From the cell containing the given text, extract its center point as [x, y] coordinate. 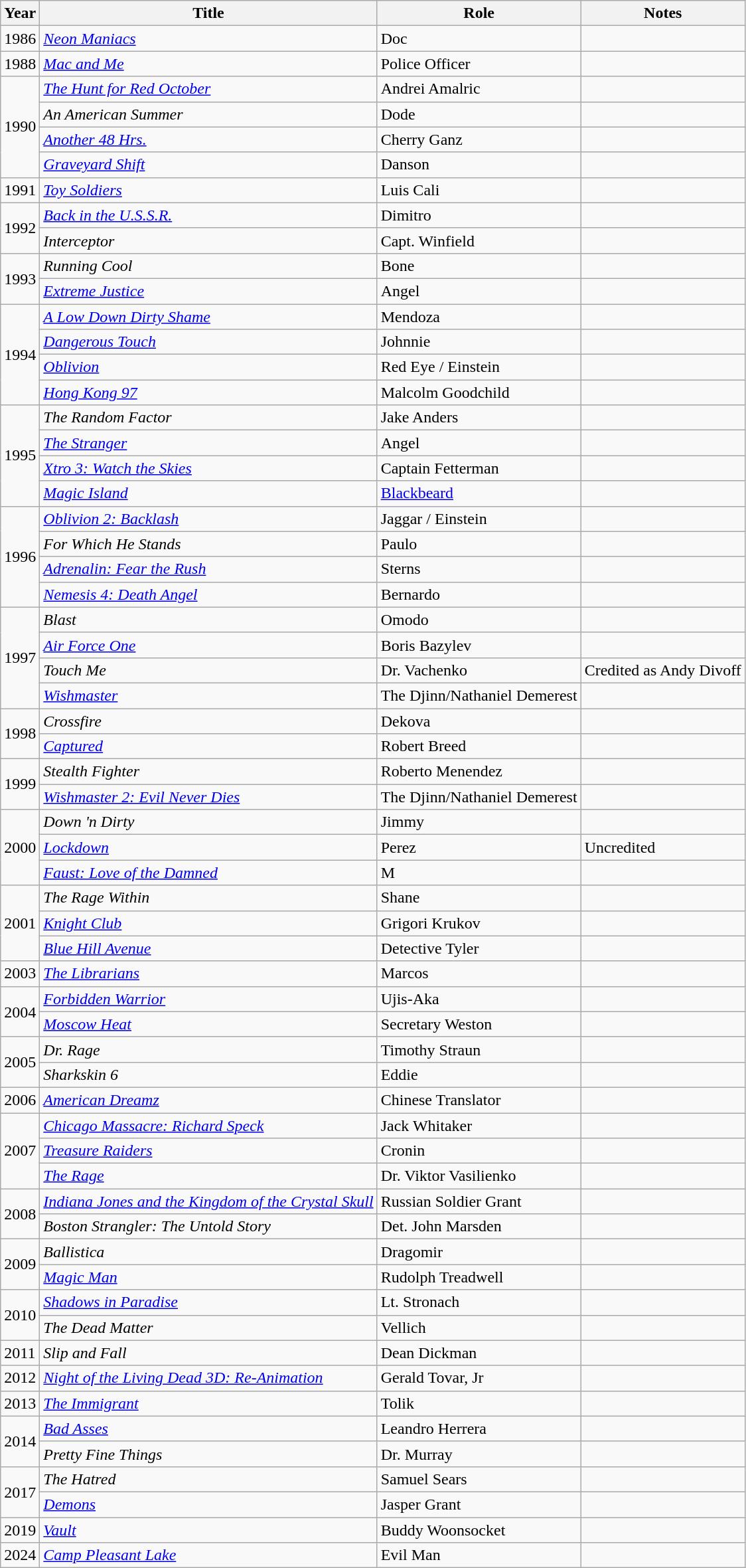
Shadows in Paradise [208, 1302]
The Rage Within [208, 898]
Knight Club [208, 923]
Wishmaster 2: Evil Never Dies [208, 797]
Samuel Sears [479, 1479]
Moscow Heat [208, 1024]
1993 [20, 278]
Perez [479, 847]
1998 [20, 733]
2000 [20, 847]
Toy Soldiers [208, 190]
Back in the U.S.S.R. [208, 215]
Sharkskin 6 [208, 1075]
Dimitro [479, 215]
Vellich [479, 1328]
Lockdown [208, 847]
Robert Breed [479, 746]
Jimmy [479, 822]
1999 [20, 784]
Jaggar / Einstein [479, 519]
A Low Down Dirty Shame [208, 317]
1988 [20, 64]
Forbidden Warrior [208, 999]
Another 48 Hrs. [208, 139]
Night of the Living Dead 3D: Re-Animation [208, 1378]
Wishmaster [208, 695]
Interceptor [208, 240]
1996 [20, 557]
The Dead Matter [208, 1328]
Shane [479, 898]
2006 [20, 1100]
1992 [20, 228]
Bone [479, 266]
2012 [20, 1378]
Dean Dickman [479, 1353]
Secretary Weston [479, 1024]
Adrenalin: Fear the Rush [208, 569]
Uncredited [662, 847]
Demons [208, 1504]
Andrei Amalric [479, 89]
Credited as Andy Divoff [662, 670]
Luis Cali [479, 190]
1997 [20, 657]
Grigori Krukov [479, 923]
Chicago Massacre: Richard Speck [208, 1126]
2014 [20, 1441]
2003 [20, 974]
2017 [20, 1492]
Det. John Marsden [479, 1227]
Faust: Love of the Damned [208, 873]
Treasure Raiders [208, 1151]
Air Force One [208, 645]
Neon Maniacs [208, 39]
2008 [20, 1214]
Danson [479, 165]
2010 [20, 1315]
Captain Fetterman [479, 468]
The Immigrant [208, 1403]
Crossfire [208, 721]
Indiana Jones and the Kingdom of the Crystal Skull [208, 1201]
Capt. Winfield [479, 240]
Vault [208, 1529]
Boston Strangler: The Untold Story [208, 1227]
2024 [20, 1555]
2001 [20, 923]
The Random Factor [208, 418]
Eddie [479, 1075]
Dr. Rage [208, 1049]
2007 [20, 1151]
Timothy Straun [479, 1049]
Gerald Tovar, Jr [479, 1378]
Graveyard Shift [208, 165]
1995 [20, 456]
2009 [20, 1264]
Blue Hill Avenue [208, 948]
2013 [20, 1403]
Oblivion [208, 367]
Bernardo [479, 594]
Dr. Murray [479, 1454]
The Rage [208, 1176]
Omodo [479, 620]
The Hatred [208, 1479]
Pretty Fine Things [208, 1454]
Buddy Woonsocket [479, 1529]
Russian Soldier Grant [479, 1201]
Jasper Grant [479, 1504]
Camp Pleasant Lake [208, 1555]
The Librarians [208, 974]
The Stranger [208, 443]
Red Eye / Einstein [479, 367]
Dode [479, 114]
Chinese Translator [479, 1100]
Dr. Vachenko [479, 670]
Nemesis 4: Death Angel [208, 594]
Touch Me [208, 670]
2011 [20, 1353]
Rudolph Treadwell [479, 1277]
Doc [479, 39]
Sterns [479, 569]
Evil Man [479, 1555]
1990 [20, 127]
Marcos [479, 974]
Slip and Fall [208, 1353]
Mendoza [479, 317]
Down 'n Dirty [208, 822]
For Which He Stands [208, 544]
Title [208, 13]
Cronin [479, 1151]
Lt. Stronach [479, 1302]
Police Officer [479, 64]
M [479, 873]
Blast [208, 620]
Ballistica [208, 1252]
Hong Kong 97 [208, 392]
Cherry Ganz [479, 139]
Tolik [479, 1403]
An American Summer [208, 114]
Extreme Justice [208, 291]
Dragomir [479, 1252]
Detective Tyler [479, 948]
Bad Asses [208, 1429]
Malcolm Goodchild [479, 392]
Magic Island [208, 493]
Blackbeard [479, 493]
1986 [20, 39]
Magic Man [208, 1277]
Captured [208, 746]
Running Cool [208, 266]
Xtro 3: Watch the Skies [208, 468]
Notes [662, 13]
Role [479, 13]
Stealth Fighter [208, 772]
Dekova [479, 721]
Johnnie [479, 342]
American Dreamz [208, 1100]
1991 [20, 190]
Ujis-Aka [479, 999]
2019 [20, 1529]
The Hunt for Red October [208, 89]
1994 [20, 355]
Mac and Me [208, 64]
2004 [20, 1011]
Jake Anders [479, 418]
Year [20, 13]
Leandro Herrera [479, 1429]
Dr. Viktor Vasilienko [479, 1176]
Jack Whitaker [479, 1126]
Dangerous Touch [208, 342]
Roberto Menendez [479, 772]
Oblivion 2: Backlash [208, 519]
Paulo [479, 544]
2005 [20, 1062]
Boris Bazylev [479, 645]
